Identify which cell holds the provided text, then report its [X, Y] central coordinate. 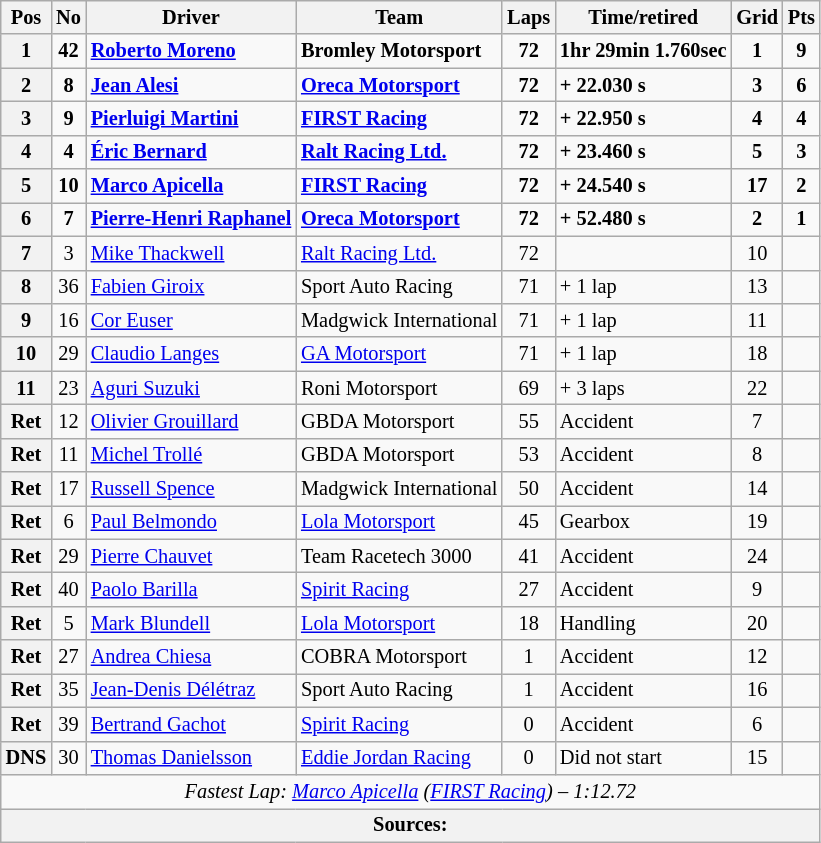
Roberto Moreno [191, 51]
19 [757, 522]
Bertrand Gachot [191, 724]
Driver [191, 17]
Olivier Grouillard [191, 421]
15 [757, 758]
Pts [802, 17]
Mark Blundell [191, 623]
+ 23.460 s [643, 152]
Gearbox [643, 522]
Andrea Chiesa [191, 657]
Roni Motorsport [399, 388]
55 [528, 421]
COBRA Motorsport [399, 657]
Pierre Chauvet [191, 556]
13 [757, 287]
Paul Belmondo [191, 522]
Bromley Motorsport [399, 51]
+ 22.030 s [643, 85]
Russell Spence [191, 489]
24 [757, 556]
Jean-Denis Délétraz [191, 690]
Aguri Suzuki [191, 388]
42 [68, 51]
35 [68, 690]
Laps [528, 17]
Marco Apicella [191, 186]
Cor Euser [191, 320]
Mike Thackwell [191, 253]
+ 3 laps [643, 388]
Team [399, 17]
Jean Alesi [191, 85]
1hr 29min 1.760sec [643, 51]
41 [528, 556]
+ 24.540 s [643, 186]
+ 52.480 s [643, 219]
Eddie Jordan Racing [399, 758]
Pierluigi Martini [191, 118]
Sources: [410, 825]
Team Racetech 3000 [399, 556]
No [68, 17]
Michel Trollé [191, 455]
53 [528, 455]
Paolo Barilla [191, 589]
Did not start [643, 758]
50 [528, 489]
14 [757, 489]
69 [528, 388]
Time/retired [643, 17]
Éric Bernard [191, 152]
+ 22.950 s [643, 118]
22 [757, 388]
39 [68, 724]
20 [757, 623]
40 [68, 589]
30 [68, 758]
Thomas Danielsson [191, 758]
45 [528, 522]
Pos [26, 17]
Pierre-Henri Raphanel [191, 219]
Fabien Giroix [191, 287]
DNS [26, 758]
Handling [643, 623]
36 [68, 287]
Fastest Lap: Marco Apicella (FIRST Racing) – 1:12.72 [410, 791]
23 [68, 388]
Claudio Langes [191, 354]
Grid [757, 17]
GA Motorsport [399, 354]
